Return the (x, y) coordinate for the center point of the cell that contains the specified text.  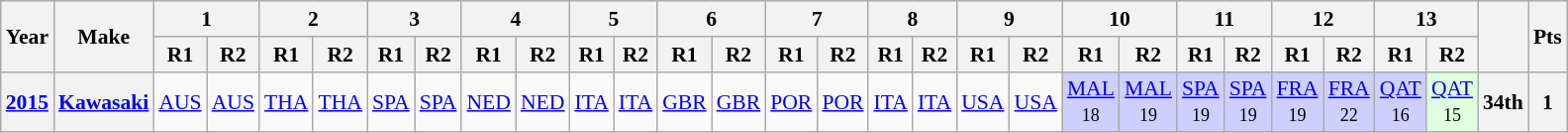
3 (414, 19)
QAT16 (1401, 101)
11 (1224, 19)
4 (515, 19)
FRA19 (1298, 101)
Pts (1548, 36)
2015 (28, 101)
9 (1010, 19)
MAL19 (1148, 101)
13 (1426, 19)
5 (614, 19)
QAT15 (1452, 101)
Kawasaki (103, 101)
2 (313, 19)
12 (1323, 19)
7 (817, 19)
10 (1120, 19)
34th (1503, 101)
8 (913, 19)
FRA22 (1349, 101)
6 (711, 19)
Year (28, 36)
MAL18 (1091, 101)
Make (103, 36)
